Provide the [x, y] coordinate of the cell's center where the given text is located.  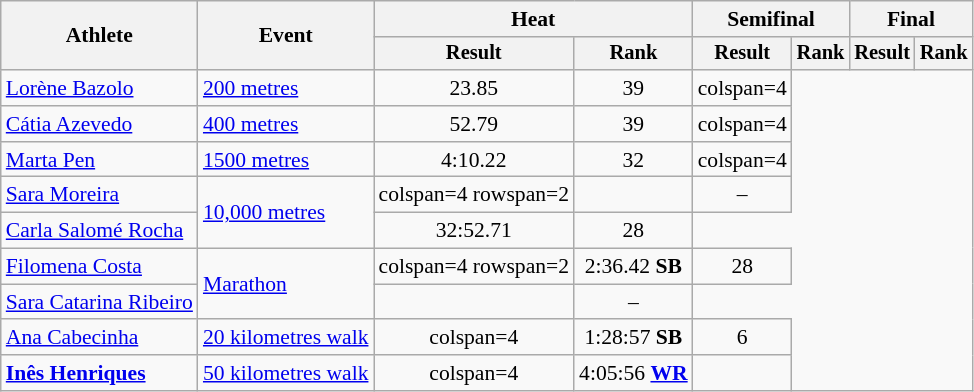
Athlete [100, 36]
Sara Moreira [100, 195]
32:52.71 [474, 231]
Carla Salomé Rocha [100, 231]
Marathon [286, 284]
6 [742, 338]
Heat [534, 19]
Final [910, 19]
23.85 [474, 88]
Semifinal [772, 19]
Sara Catarina Ribeiro [100, 302]
400 metres [286, 124]
52.79 [474, 124]
20 kilometres walk [286, 338]
1500 metres [286, 160]
Cátia Azevedo [100, 124]
Inês Henriques [100, 373]
Marta Pen [100, 160]
4:05:56 WR [634, 373]
Ana Cabecinha [100, 338]
2:36.42 SB [634, 267]
32 [634, 160]
4:10.22 [474, 160]
Lorène Bazolo [100, 88]
Filomena Costa [100, 267]
200 metres [286, 88]
1:28:57 SB [634, 338]
50 kilometres walk [286, 373]
Event [286, 36]
10,000 metres [286, 212]
